Search for the cell housing the specified text and yield its (X, Y) center coordinate. 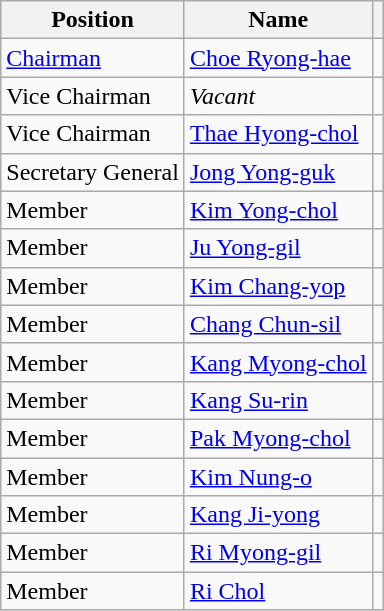
Kim Yong-chol (278, 210)
Position (93, 20)
Kang Myong-chol (278, 362)
Secretary General (93, 172)
Kim Nung-o (278, 477)
Choe Ryong-hae (278, 58)
Ri Chol (278, 591)
Pak Myong-chol (278, 438)
Kim Chang-yop (278, 286)
Kang Ji-yong (278, 515)
Name (278, 20)
Chang Chun-sil (278, 324)
Vacant (278, 96)
Thae Hyong-chol (278, 134)
Chairman (93, 58)
Kang Su-rin (278, 400)
Ju Yong-gil (278, 248)
Jong Yong-guk (278, 172)
Ri Myong-gil (278, 553)
